Return (x, y) of the center of cell containing provided text 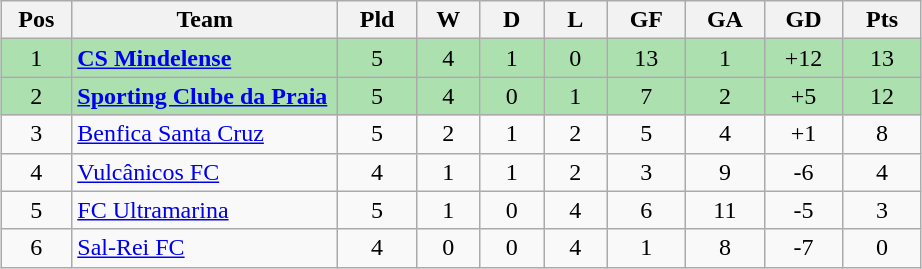
L (576, 20)
7 (646, 96)
-6 (804, 172)
FC Ultramarina (205, 210)
W (448, 20)
Team (205, 20)
11 (726, 210)
Pld (378, 20)
Vulcânicos FC (205, 172)
GF (646, 20)
12 (882, 96)
Pts (882, 20)
Sporting Clube da Praia (205, 96)
-7 (804, 248)
+12 (804, 58)
GD (804, 20)
-5 (804, 210)
+1 (804, 134)
D (512, 20)
GA (726, 20)
9 (726, 172)
CS Mindelense (205, 58)
+5 (804, 96)
Benfica Santa Cruz (205, 134)
Pos (36, 20)
Sal-Rei FC (205, 248)
